Return [x, y] of the center of cell containing provided text 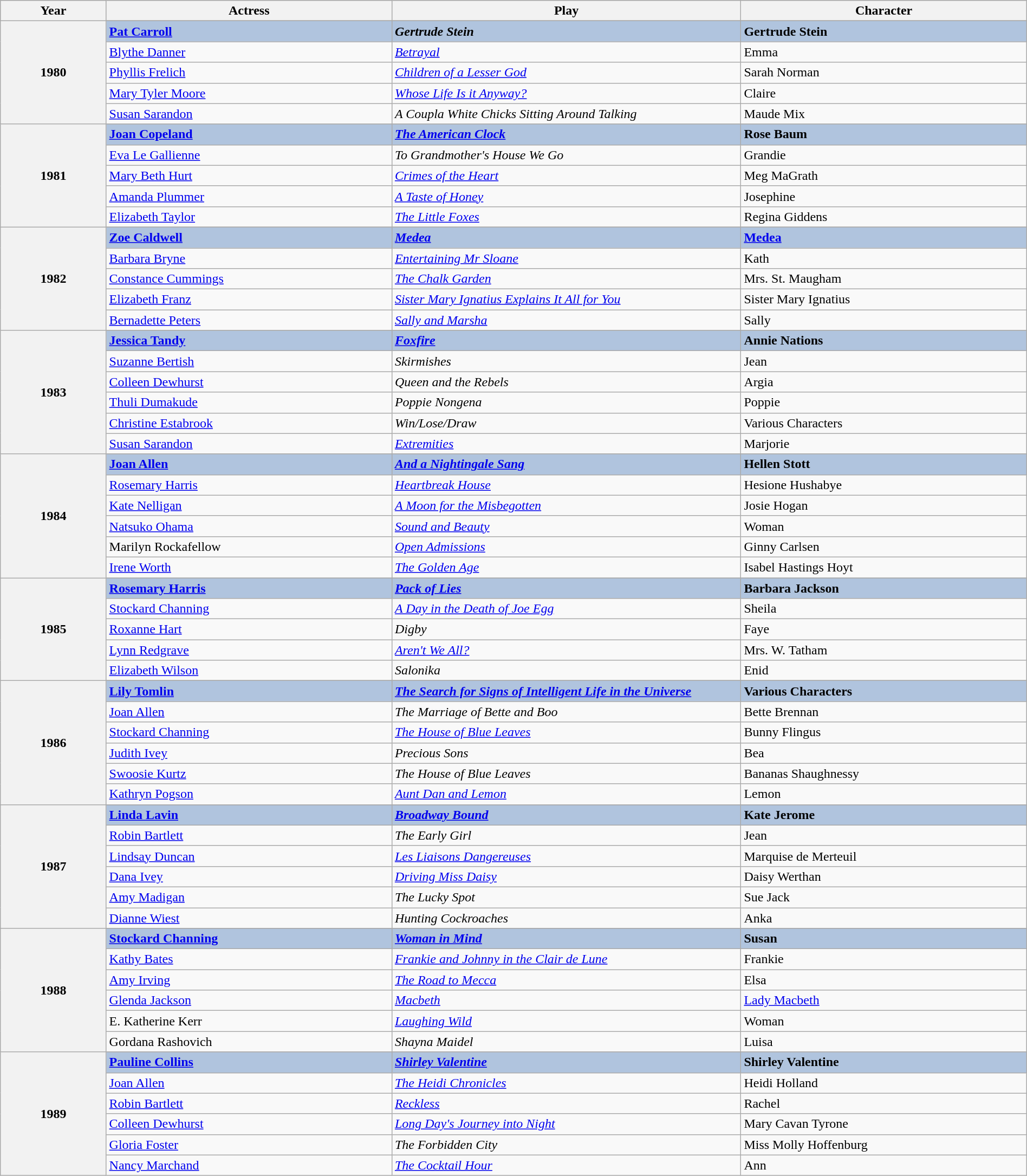
E. Katherine Kerr [249, 1021]
Miss Molly Hoffenburg [884, 1145]
Faye [884, 629]
Aunt Dan and Lemon [567, 794]
Sister Mary Ignatius Explains It All for You [567, 300]
Grandie [884, 155]
1986 [53, 743]
1985 [53, 629]
Mary Tyler Moore [249, 93]
Mary Cavan Tyrone [884, 1124]
To Grandmother's House We Go [567, 155]
The Search for Signs of Intelligent Life in the Universe [567, 691]
Kathryn Pogson [249, 794]
Entertaining Mr Sloane [567, 258]
Rose Baum [884, 134]
Annie Nations [884, 341]
Thuli Dumakude [249, 402]
Sheila [884, 609]
Elsa [884, 980]
Swoosie Kurtz [249, 774]
Ann [884, 1165]
Bea [884, 753]
The Marriage of Bette and Boo [567, 712]
1984 [53, 516]
Suzanne Bertish [249, 361]
Frankie [884, 959]
Mrs. W. Tatham [884, 650]
Mary Beth Hurt [249, 176]
Natsuko Ohama [249, 526]
Lemon [884, 794]
A Moon for the Misbegotten [567, 505]
Rachel [884, 1103]
Children of a Lesser God [567, 73]
Dianne Wiest [249, 918]
The Road to Mecca [567, 980]
The Chalk Garden [567, 279]
Lindsay Duncan [249, 856]
Marquise de Merteuil [884, 856]
1989 [53, 1114]
Queen and the Rebels [567, 382]
Heidi Holland [884, 1083]
Sally [884, 320]
Emma [884, 52]
Barbara Jackson [884, 588]
Bette Brennan [884, 712]
Susan [884, 939]
1980 [53, 73]
The Forbidden City [567, 1145]
Isabel Hastings Hoyt [884, 567]
Blythe Danner [249, 52]
The Lucky Spot [567, 897]
Sarah Norman [884, 73]
Character [884, 11]
Elizabeth Franz [249, 300]
Anka [884, 918]
A Coupla White Chicks Sitting Around Talking [567, 114]
Kate Nelligan [249, 505]
Driving Miss Daisy [567, 876]
Meg MaGrath [884, 176]
The Golden Age [567, 567]
Josie Hogan [884, 505]
1981 [53, 176]
Reckless [567, 1103]
A Taste of Honey [567, 196]
Zoe Caldwell [249, 237]
Sister Mary Ignatius [884, 300]
Amy Irving [249, 980]
The American Clock [567, 134]
Poppie Nongena [567, 402]
1987 [53, 866]
Claire [884, 93]
And a Nightingale Sang [567, 464]
Skirmishes [567, 361]
Laughing Wild [567, 1021]
Daisy Werthan [884, 876]
Hunting Cockroaches [567, 918]
Foxfire [567, 341]
The Cocktail Hour [567, 1165]
Bernadette Peters [249, 320]
Regina Giddens [884, 217]
Amy Madigan [249, 897]
Pat Carroll [249, 31]
Sally and Marsha [567, 320]
Elizabeth Wilson [249, 671]
Hesione Hushabye [884, 485]
A Day in the Death of Joe Egg [567, 609]
Poppie [884, 402]
Precious Sons [567, 753]
1982 [53, 278]
Kath [884, 258]
Elizabeth Taylor [249, 217]
Sound and Beauty [567, 526]
Joan Copeland [249, 134]
Linda Lavin [249, 815]
Long Day's Journey into Night [567, 1124]
Pack of Lies [567, 588]
Gloria Foster [249, 1145]
Eva Le Gallienne [249, 155]
Digby [567, 629]
The Heidi Chronicles [567, 1083]
Barbara Bryne [249, 258]
Year [53, 11]
Irene Worth [249, 567]
Jessica Tandy [249, 341]
Kathy Bates [249, 959]
Les Liaisons Dangereuses [567, 856]
Judith Ivey [249, 753]
Glenda Jackson [249, 1000]
Pauline Collins [249, 1062]
Whose Life Is it Anyway? [567, 93]
Maude Mix [884, 114]
Heartbreak House [567, 485]
Shayna Maidel [567, 1042]
Dana Ivey [249, 876]
Woman in Mind [567, 939]
Open Admissions [567, 547]
Win/Lose/Draw [567, 423]
The Little Foxes [567, 217]
The Early Girl [567, 835]
Bunny Flingus [884, 732]
Broadway Bound [567, 815]
Marjorie [884, 444]
Constance Cummings [249, 279]
Frankie and Johnny in the Clair de Lune [567, 959]
Aren't We All? [567, 650]
Nancy Marchand [249, 1165]
Gordana Rashovich [249, 1042]
Lady Macbeth [884, 1000]
Hellen Stott [884, 464]
Roxanne Hart [249, 629]
Actress [249, 11]
Enid [884, 671]
Lily Tomlin [249, 691]
Ginny Carlsen [884, 547]
Sue Jack [884, 897]
Phyllis Frelich [249, 73]
Luisa [884, 1042]
Mrs. St. Maugham [884, 279]
Betrayal [567, 52]
Bananas Shaughnessy [884, 774]
Extremities [567, 444]
Macbeth [567, 1000]
Amanda Plummer [249, 196]
Crimes of the Heart [567, 176]
Kate Jerome [884, 815]
1983 [53, 392]
Argia [884, 382]
Marilyn Rockafellow [249, 547]
Play [567, 11]
Christine Estabrook [249, 423]
1988 [53, 990]
Lynn Redgrave [249, 650]
Josephine [884, 196]
Salonika [567, 671]
